Locate the cell with the specified text and output its (X, Y) center coordinate. 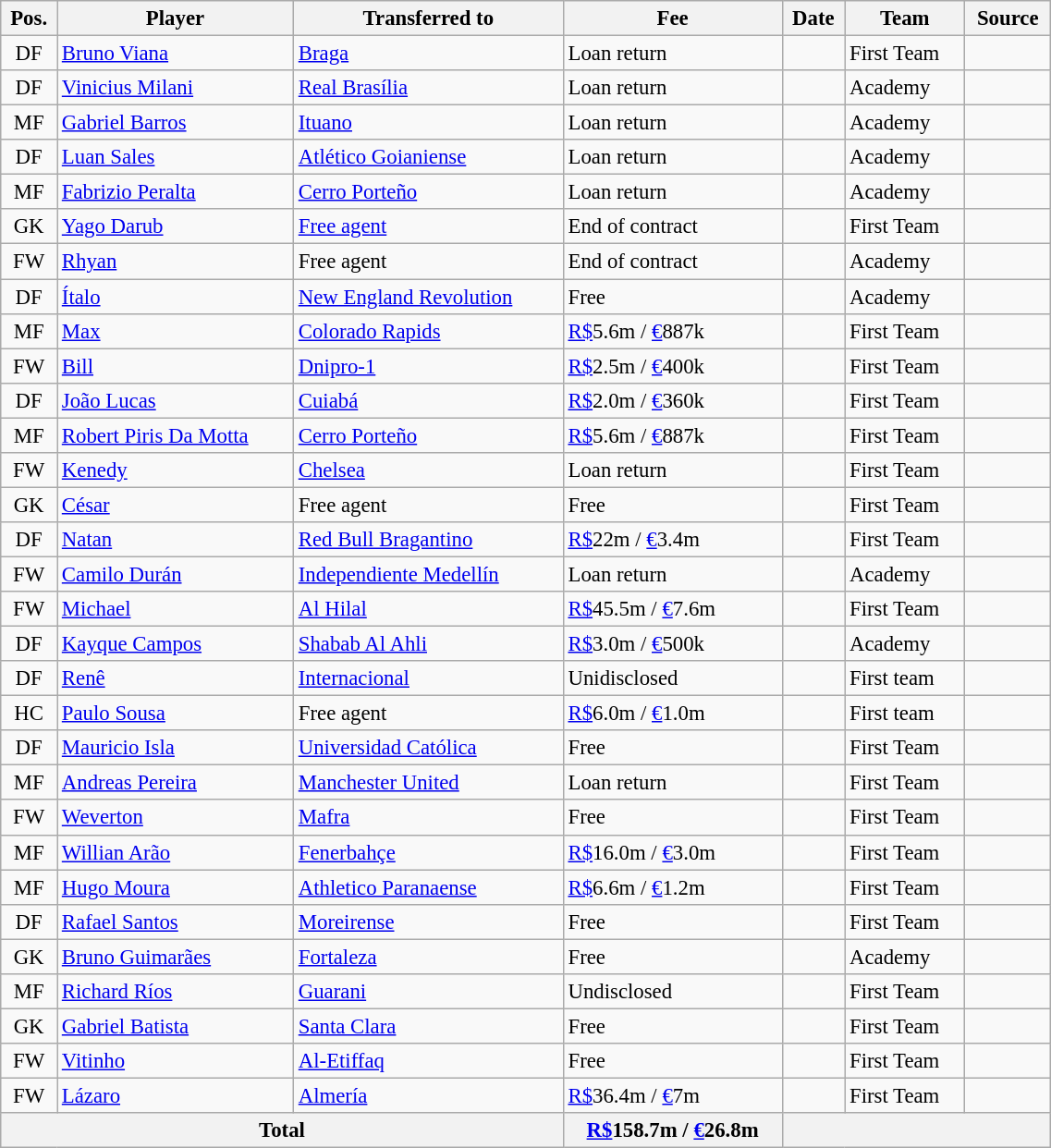
Shabab Al Ahli (428, 644)
Athletico Paranaense (428, 887)
Weverton (176, 818)
Unidisclosed (673, 678)
R$16.0m / €3.0m (673, 852)
Michael (176, 609)
Bruno Guimarães (176, 957)
Robert Piris Da Motta (176, 435)
Real Brasília (428, 88)
Mauricio Isla (176, 748)
R$3.0m / €500k (673, 644)
Gabriel Batista (176, 1026)
Gabriel Barros (176, 123)
Luan Sales (176, 157)
Fabrizio Peralta (176, 192)
Ituano (428, 123)
Natan (176, 540)
Andreas Pereira (176, 783)
HC (30, 714)
Yago Darub (176, 226)
Colorado Rapids (428, 331)
Date (813, 18)
Undisclosed (673, 992)
Guarani (428, 992)
Total (282, 1130)
Fortaleza (428, 957)
Vinicius Milani (176, 88)
Cuiabá (428, 400)
Al Hilal (428, 609)
Braga (428, 54)
Transferred to (428, 18)
Atlético Goianiense (428, 157)
Ítalo (176, 297)
Fenerbahçe (428, 852)
Lázaro (176, 1095)
Universidad Católica (428, 748)
R$2.5m / €400k (673, 366)
Team (905, 18)
Pos. (30, 18)
Internacional (428, 678)
Red Bull Bragantino (428, 540)
Kenedy (176, 470)
Fee (673, 18)
Hugo Moura (176, 887)
Player (176, 18)
Camilo Durán (176, 574)
César (176, 505)
Source (1008, 18)
João Lucas (176, 400)
Willian Arão (176, 852)
Kayque Campos (176, 644)
R$6.0m / €1.0m (673, 714)
R$158.7m / €26.8m (673, 1130)
Rhyan (176, 262)
R$6.6m / €1.2m (673, 887)
Rafael Santos (176, 922)
Al-Etiffaq (428, 1061)
Renê (176, 678)
Manchester United (428, 783)
Bill (176, 366)
R$2.0m / €360k (673, 400)
R$22m / €3.4m (673, 540)
Mafra (428, 818)
R$36.4m / €7m (673, 1095)
R$45.5m / €7.6m (673, 609)
Vitinho (176, 1061)
Santa Clara (428, 1026)
Moreirense (428, 922)
Bruno Viana (176, 54)
Dnipro-1 (428, 366)
Max (176, 331)
Paulo Sousa (176, 714)
Chelsea (428, 470)
Almería (428, 1095)
Independiente Medellín (428, 574)
New England Revolution (428, 297)
Richard Ríos (176, 992)
